Return (x, y) of the center of cell containing provided text 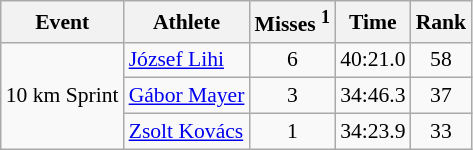
34:23.9 (372, 132)
Rank (442, 22)
Athlete (187, 22)
Event (62, 22)
3 (292, 96)
Time (372, 22)
Zsolt Kovács (187, 132)
33 (442, 132)
1 (292, 132)
34:46.3 (372, 96)
10 km Sprint (62, 96)
Misses 1 (292, 22)
József Lihi (187, 60)
6 (292, 60)
37 (442, 96)
Gábor Mayer (187, 96)
40:21.0 (372, 60)
58 (442, 60)
